Detect which cell encompasses the target text, then output its (x, y) center coordinate. 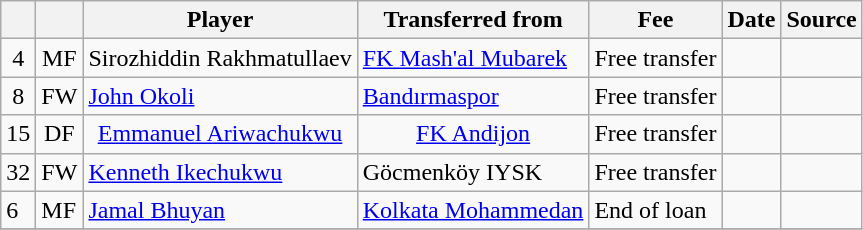
John Okoli (220, 96)
Emmanuel Ariwachukwu (220, 134)
15 (18, 134)
DF (60, 134)
Göcmenköy IYSK (473, 172)
Jamal Bhuyan (220, 210)
6 (18, 210)
FK Andijon (473, 134)
4 (18, 58)
Bandırmaspor (473, 96)
Sirozhiddin Rakhmatullaev (220, 58)
Fee (656, 20)
Kenneth Ikechukwu (220, 172)
8 (18, 96)
Transferred from (473, 20)
Player (220, 20)
Date (752, 20)
Source (822, 20)
End of loan (656, 210)
FK Mash'al Mubarek (473, 58)
32 (18, 172)
Kolkata Mohammedan (473, 210)
